Provide the [x, y] coordinate of the cell's center where the given text is located.  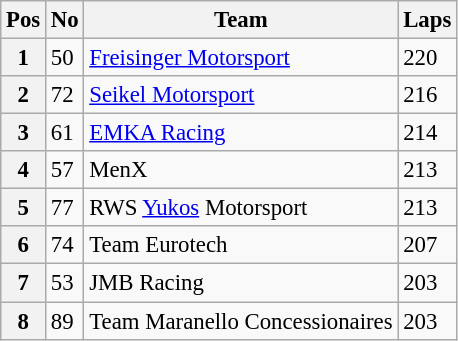
6 [24, 245]
77 [65, 208]
216 [428, 95]
72 [65, 95]
74 [65, 245]
220 [428, 58]
Team Eurotech [241, 245]
1 [24, 58]
61 [65, 133]
207 [428, 245]
EMKA Racing [241, 133]
214 [428, 133]
Pos [24, 20]
3 [24, 133]
Seikel Motorsport [241, 95]
57 [65, 170]
No [65, 20]
4 [24, 170]
8 [24, 321]
Team [241, 20]
Freisinger Motorsport [241, 58]
50 [65, 58]
5 [24, 208]
53 [65, 283]
RWS Yukos Motorsport [241, 208]
Team Maranello Concessionaires [241, 321]
89 [65, 321]
2 [24, 95]
7 [24, 283]
JMB Racing [241, 283]
Laps [428, 20]
MenX [241, 170]
